Output the [x, y] coordinate of the center of the cell containing the given text.  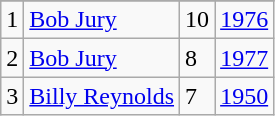
8 [198, 58]
7 [198, 96]
Billy Reynolds [102, 96]
2 [12, 58]
1976 [244, 20]
1 [12, 20]
3 [12, 96]
10 [198, 20]
1977 [244, 58]
1950 [244, 96]
